Find where the given text appears and provide that cell's center as (x, y) coordinate. 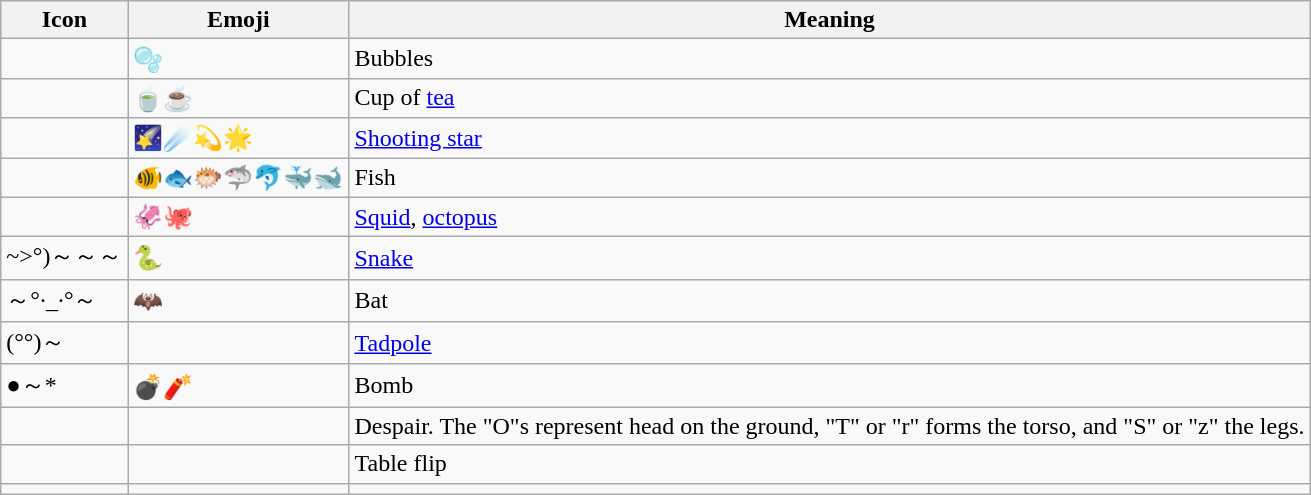
Tadpole (830, 344)
🦑🐙 (238, 217)
🍵☕️ (238, 98)
Fish (830, 178)
Bat (830, 300)
Emoji (238, 20)
🦇 (238, 300)
(°°)～ (64, 344)
🫧 (238, 59)
💣🧨 (238, 386)
Table flip (830, 464)
Bomb (830, 386)
Cup of tea (830, 98)
Shooting star (830, 138)
🐠🐟🐡🦈🐬🐳🐋 (238, 178)
~>°)～～～ (64, 258)
～°·_·°～ (64, 300)
Bubbles (830, 59)
Squid, octopus (830, 217)
🌠☄️💫🌟 (238, 138)
Despair. The "O"s represent head on the ground, "T" or "r" forms the torso, and "S" or "z" the legs. (830, 426)
Snake (830, 258)
Icon (64, 20)
●～* (64, 386)
Meaning (830, 20)
🐍 (238, 258)
